Determine the (X, Y) coordinate at the center of the cell enclosing the given text.  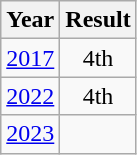
2017 (30, 58)
Result (98, 20)
2022 (30, 96)
Year (30, 20)
2023 (30, 134)
